For the text-containing cell, return its midpoint in (X, Y) coordinate format. 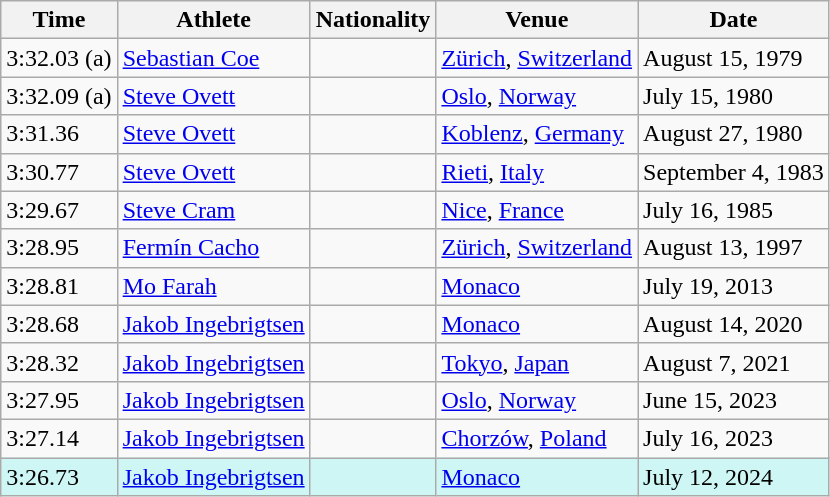
Nice, France (537, 210)
July 15, 1980 (734, 96)
3:32.03 (a) (59, 58)
Athlete (214, 20)
3:32.09 (a) (59, 96)
Venue (537, 20)
Date (734, 20)
August 27, 1980 (734, 134)
July 16, 1985 (734, 210)
August 14, 2020 (734, 324)
August 15, 1979 (734, 58)
3:27.14 (59, 438)
Chorzów, Poland (537, 438)
3:28.81 (59, 286)
August 13, 1997 (734, 248)
Mo Farah (214, 286)
3:26.73 (59, 477)
July 12, 2024 (734, 477)
Koblenz, Germany (537, 134)
3:29.67 (59, 210)
June 15, 2023 (734, 400)
Nationality (373, 20)
3:28.95 (59, 248)
3:31.36 (59, 134)
July 19, 2013 (734, 286)
3:28.32 (59, 362)
Time (59, 20)
Fermín Cacho (214, 248)
Steve Cram (214, 210)
Rieti, Italy (537, 172)
July 16, 2023 (734, 438)
3:28.68 (59, 324)
Tokyo, Japan (537, 362)
Sebastian Coe (214, 58)
August 7, 2021 (734, 362)
September 4, 1983 (734, 172)
3:30.77 (59, 172)
3:27.95 (59, 400)
